Scan for the cell matching the given text and deliver its [X, Y] coordinate at center. 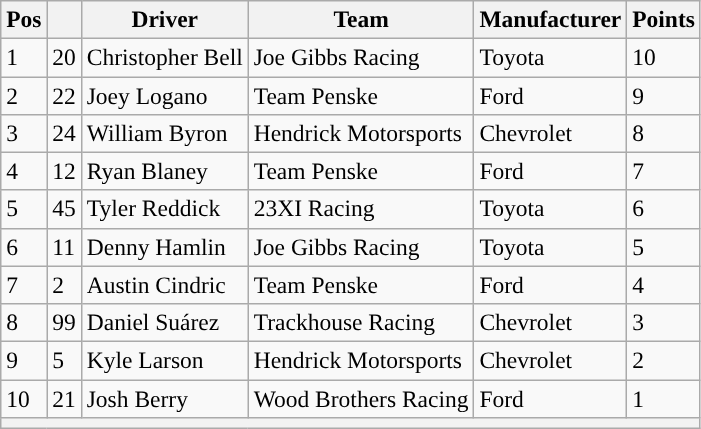
Tyler Reddick [164, 209]
12 [64, 171]
Pos [24, 19]
99 [64, 322]
22 [64, 95]
William Byron [164, 133]
Wood Brothers Racing [361, 398]
Team [361, 19]
Denny Hamlin [164, 247]
Joey Logano [164, 95]
Points [664, 19]
Austin Cindric [164, 285]
Driver [164, 19]
Josh Berry [164, 398]
11 [64, 247]
Christopher Bell [164, 57]
Kyle Larson [164, 360]
20 [64, 57]
Ryan Blaney [164, 171]
Manufacturer [550, 19]
24 [64, 133]
21 [64, 398]
45 [64, 209]
Trackhouse Racing [361, 322]
Daniel Suárez [164, 322]
23XI Racing [361, 209]
